Pinpoint the cell where the given text exists, returning its [X, Y] midpoint coordinate. 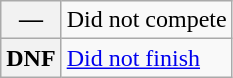
Did not finish [146, 58]
— [31, 20]
Did not compete [146, 20]
DNF [31, 58]
